Extract the [X, Y] coordinate from the center of the cell holding the provided text.  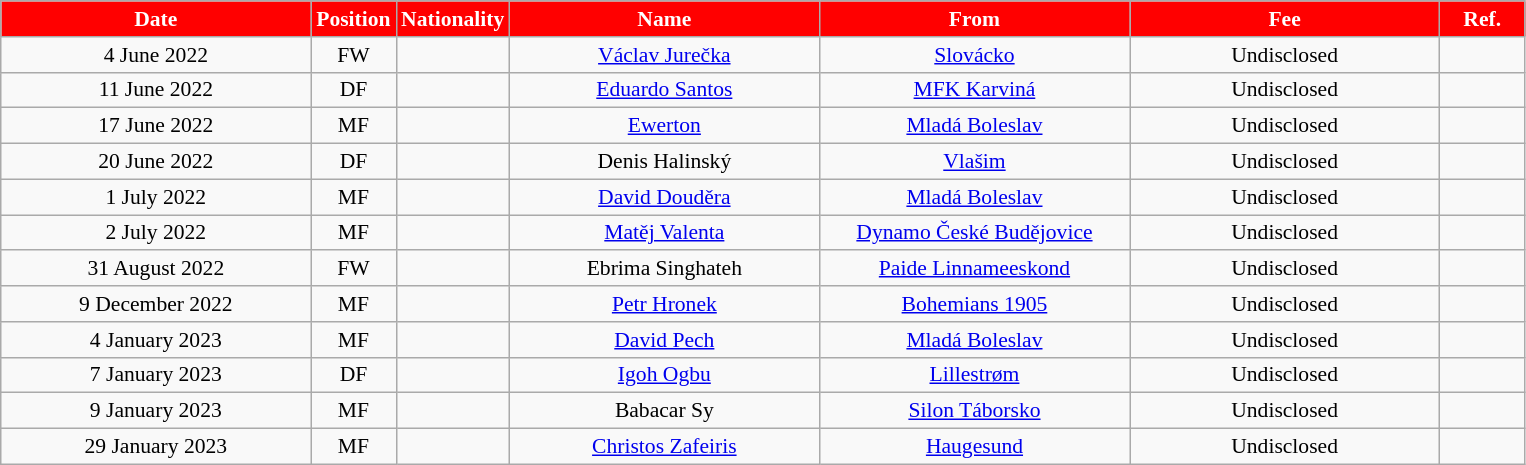
7 January 2023 [156, 375]
Christos Zafeiris [664, 447]
Haugesund [974, 447]
Denis Halinský [664, 162]
Date [156, 19]
1 July 2022 [156, 197]
31 August 2022 [156, 269]
Paide Linnameeskond [974, 269]
Vlašim [974, 162]
Petr Hronek [664, 304]
Nationality [452, 19]
Slovácko [974, 55]
Bohemians 1905 [974, 304]
2 July 2022 [156, 233]
Eduardo Santos [664, 90]
9 December 2022 [156, 304]
Ref. [1482, 19]
11 June 2022 [156, 90]
Position [354, 19]
Fee [1285, 19]
From [974, 19]
David Pech [664, 340]
Ewerton [664, 126]
Igoh Ogbu [664, 375]
MFK Karviná [974, 90]
17 June 2022 [156, 126]
29 January 2023 [156, 447]
20 June 2022 [156, 162]
Václav Jurečka [664, 55]
Ebrima Singhateh [664, 269]
David Douděra [664, 197]
4 June 2022 [156, 55]
Matěj Valenta [664, 233]
4 January 2023 [156, 340]
Lillestrøm [974, 375]
Name [664, 19]
Dynamo České Budějovice [974, 233]
Babacar Sy [664, 411]
9 January 2023 [156, 411]
Silon Táborsko [974, 411]
